Return the [x, y] coordinate for the center point of the cell that contains the specified text.  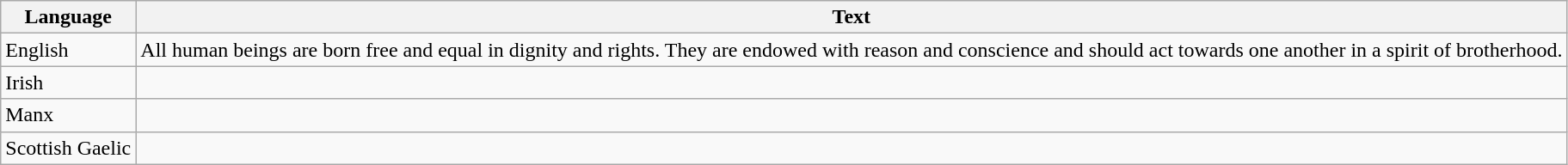
Scottish Gaelic [69, 148]
English [69, 50]
Manx [69, 115]
Irish [69, 82]
Text [852, 17]
Language [69, 17]
